From the cell containing the given text, extract its center point as [X, Y] coordinate. 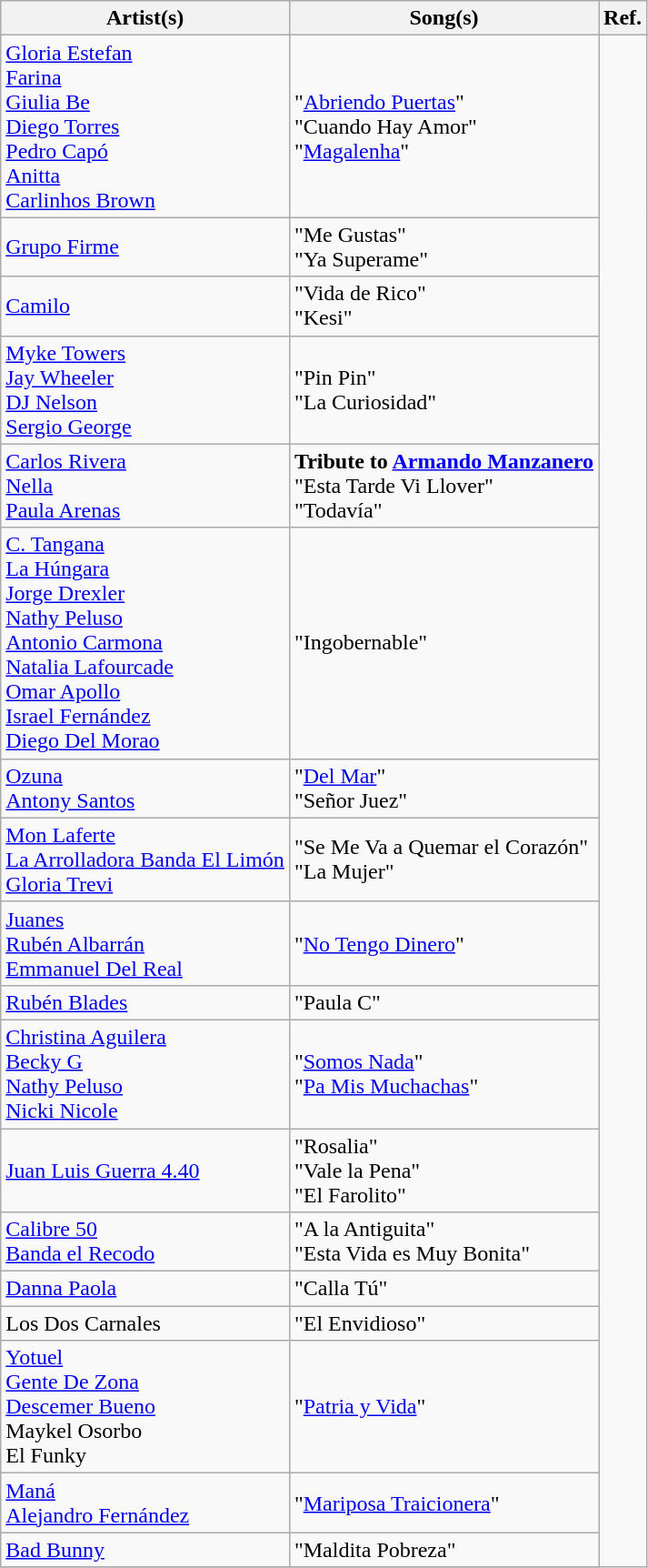
Los Dos Carnales [145, 1323]
"Maldita Pobreza" [444, 1550]
"Pin Pin""La Curiosidad" [444, 389]
ManáAlejandro Fernández [145, 1503]
"Abriendo Puertas""Cuando Hay Amor""Magalenha" [444, 126]
"Me Gustas""Ya Superame" [444, 247]
Bad Bunny [145, 1550]
Camilo [145, 306]
"Del Mar""Señor Juez" [444, 788]
Tribute to Armando Manzanero"Esta Tarde Vi Llover""Todavía" [444, 486]
Artist(s) [145, 18]
Carlos RiveraNellaPaula Arenas [145, 486]
Myke TowersJay WheelerDJ NelsonSergio George [145, 389]
"Se Me Va a Quemar el Corazón""La Mujer" [444, 859]
Calibre 50Banda el Recodo [145, 1242]
Song(s) [444, 18]
"El Envidioso" [444, 1323]
C. TanganaLa HúngaraJorge DrexlerNathy PelusoAntonio CarmonaNatalia LafourcadeOmar ApolloIsrael FernándezDiego Del Morao [145, 643]
YotuelGente De ZonaDescemer BuenoMaykel OsorboEl Funky [145, 1407]
Ref. [623, 18]
"Patria y Vida" [444, 1407]
"Paula C" [444, 1002]
Juan Luis Guerra 4.40 [145, 1170]
"Rosalia""Vale la Pena""El Farolito" [444, 1170]
"Somos Nada""Pa Mis Muchachas" [444, 1073]
Christina AguileraBecky GNathy PelusoNicki Nicole [145, 1073]
"Mariposa Traicionera" [444, 1503]
Danna Paola [145, 1289]
"Vida de Rico""Kesi" [444, 306]
Rubén Blades [145, 1002]
"A la Antiguita""Esta Vida es Muy Bonita" [444, 1242]
"Calla Tú" [444, 1289]
Grupo Firme [145, 247]
Gloria EstefanFarinaGiulia BeDiego TorresPedro CapóAnittaCarlinhos Brown [145, 126]
Mon LaferteLa Arrolladora Banda El LimónGloria Trevi [145, 859]
OzunaAntony Santos [145, 788]
"No Tengo Dinero" [444, 943]
JuanesRubén AlbarránEmmanuel Del Real [145, 943]
"Ingobernable" [444, 643]
